For the text-containing cell, return its midpoint in (X, Y) coordinate format. 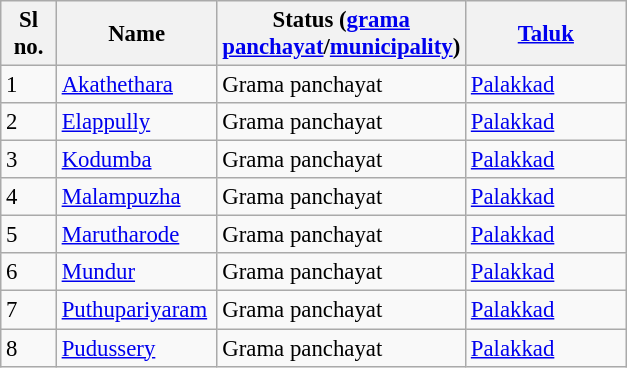
Elappully (136, 122)
8 (29, 348)
Akathethara (136, 85)
Name (136, 34)
7 (29, 310)
Sl no. (29, 34)
Mundur (136, 273)
3 (29, 160)
Puthupariyaram (136, 310)
Kodumba (136, 160)
Taluk (546, 34)
Marutharode (136, 235)
Status (grama panchayat/municipality) (342, 34)
Pudussery (136, 348)
5 (29, 235)
6 (29, 273)
Malampuzha (136, 197)
1 (29, 85)
2 (29, 122)
4 (29, 197)
